Identify which cell holds the provided text, then report its (x, y) central coordinate. 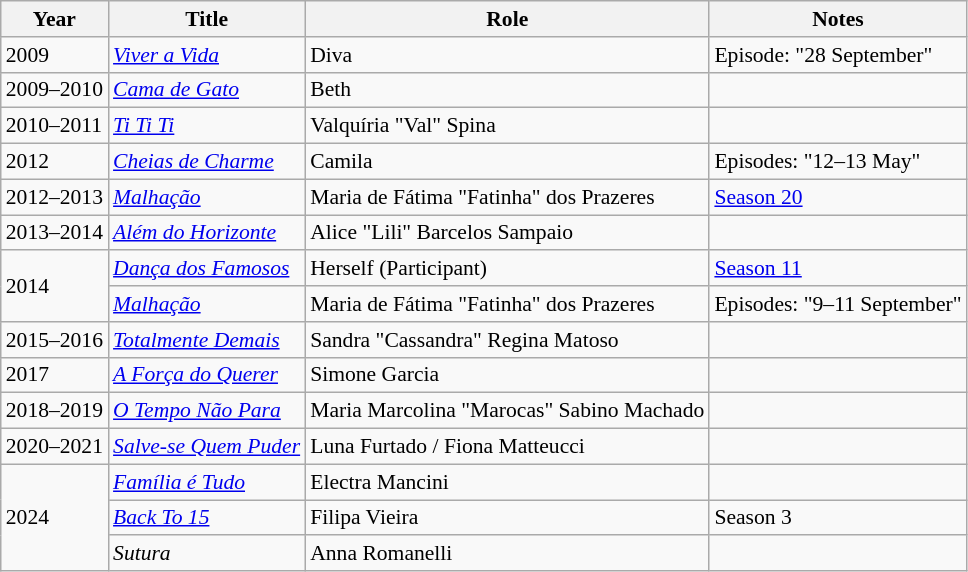
Diva (507, 55)
Viver a Vida (206, 55)
Família é Tudo (206, 482)
Sutura (206, 554)
Season 3 (838, 518)
Season 20 (838, 197)
2020–2021 (54, 447)
Salve-se Quem Puder (206, 447)
Totalmente Demais (206, 340)
2014 (54, 286)
Cheias de Charme (206, 162)
2017 (54, 375)
Cama de Gato (206, 90)
Maria Marcolina "Marocas" Sabino Machado (507, 411)
Dança dos Famosos (206, 269)
2012 (54, 162)
2024 (54, 518)
Luna Furtado / Fiona Matteucci (507, 447)
2010–2011 (54, 126)
A Força do Querer (206, 375)
Filipa Vieira (507, 518)
Herself (Participant) (507, 269)
Além do Horizonte (206, 233)
Beth (507, 90)
Electra Mancini (507, 482)
2018–2019 (54, 411)
Title (206, 19)
Valquíria "Val" Spina (507, 126)
2013–2014 (54, 233)
Anna Romanelli (507, 554)
Sandra "Cassandra" Regina Matoso (507, 340)
Episode: "28 September" (838, 55)
Back To 15 (206, 518)
Episodes: "12–13 May" (838, 162)
Ti Ti Ti (206, 126)
Camila (507, 162)
2015–2016 (54, 340)
Season 11 (838, 269)
2012–2013 (54, 197)
2009–2010 (54, 90)
O Tempo Não Para (206, 411)
Simone Garcia (507, 375)
Role (507, 19)
2009 (54, 55)
Notes (838, 19)
Alice "Lili" Barcelos Sampaio (507, 233)
Year (54, 19)
Episodes: "9–11 September" (838, 304)
